Detect which cell encompasses the target text, then output its (x, y) center coordinate. 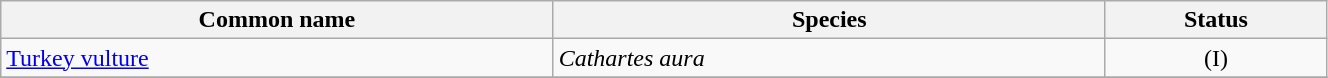
(I) (1216, 58)
Species (829, 20)
Turkey vulture (277, 58)
Cathartes aura (829, 58)
Status (1216, 20)
Common name (277, 20)
